Return the (x, y) coordinate for the center point of the cell that contains the specified text.  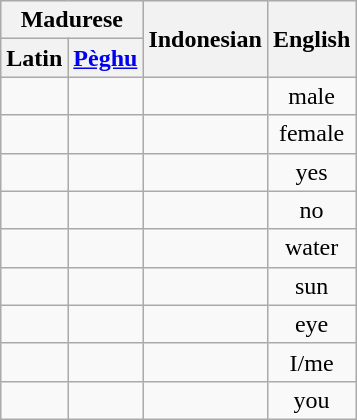
water (311, 248)
sun (311, 286)
Latin (34, 58)
Indonesian (205, 39)
female (311, 134)
Pèghu (106, 58)
Madurese (72, 20)
I/me (311, 362)
no (311, 210)
male (311, 96)
English (311, 39)
yes (311, 172)
you (311, 400)
eye (311, 324)
